Identify which cell holds the provided text, then report its [x, y] central coordinate. 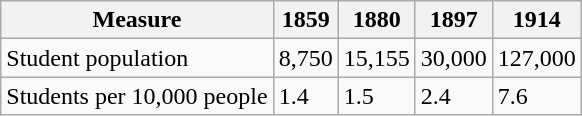
1897 [454, 20]
1880 [376, 20]
1859 [306, 20]
7.6 [536, 96]
Measure [137, 20]
1914 [536, 20]
1.5 [376, 96]
8,750 [306, 58]
Students per 10,000 people [137, 96]
30,000 [454, 58]
2.4 [454, 96]
15,155 [376, 58]
1.4 [306, 96]
Student population [137, 58]
127,000 [536, 58]
